Extract the (x, y) coordinate from the center of the cell holding the provided text.  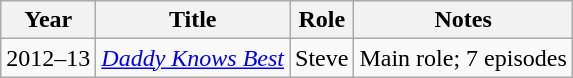
Year (48, 20)
Main role; 7 episodes (463, 58)
Notes (463, 20)
Steve (322, 58)
2012–13 (48, 58)
Role (322, 20)
Daddy Knows Best (193, 58)
Title (193, 20)
